From the cell containing the given text, extract its center point as (X, Y) coordinate. 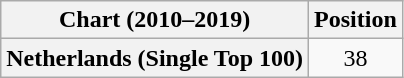
Chart (2010–2019) (155, 20)
Netherlands (Single Top 100) (155, 58)
38 (356, 58)
Position (356, 20)
